Provide the [x, y] coordinate of the cell's center where the given text is located.  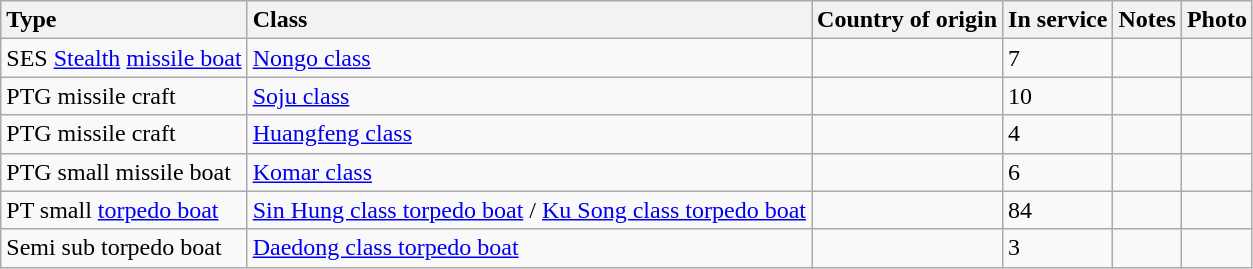
10 [1058, 96]
Sin Hung class torpedo boat / Ku Song class torpedo boat [529, 210]
Country of origin [908, 20]
84 [1058, 210]
6 [1058, 172]
PTG small missile boat [124, 172]
Daedong class torpedo boat [529, 248]
SES Stealth missile boat [124, 58]
Huangfeng class [529, 134]
Soju class [529, 96]
Type [124, 20]
Nongo class [529, 58]
Komar class [529, 172]
In service [1058, 20]
PT small torpedo boat [124, 210]
4 [1058, 134]
7 [1058, 58]
Notes [1147, 20]
Photo [1216, 20]
Semi sub torpedo boat [124, 248]
3 [1058, 248]
Class [529, 20]
